Provide the (X, Y) coordinate of the cell's center where the given text is located.  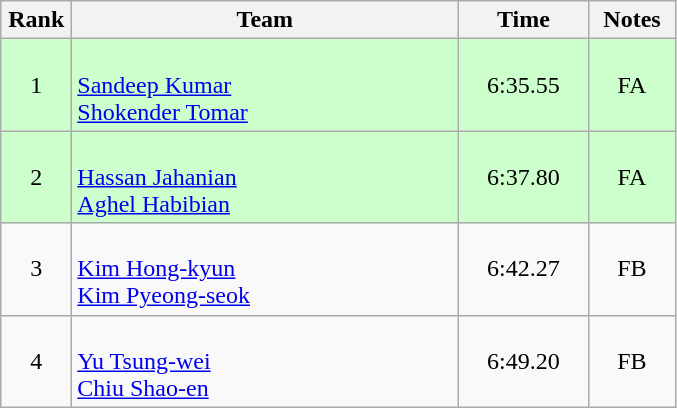
6:42.27 (524, 269)
4 (36, 361)
Team (265, 20)
1 (36, 85)
Sandeep KumarShokender Tomar (265, 85)
Rank (36, 20)
3 (36, 269)
6:37.80 (524, 177)
6:35.55 (524, 85)
Yu Tsung-weiChiu Shao-en (265, 361)
6:49.20 (524, 361)
2 (36, 177)
Hassan JahanianAghel Habibian (265, 177)
Notes (632, 20)
Kim Hong-kyunKim Pyeong-seok (265, 269)
Time (524, 20)
